Identify which cell holds the provided text, then report its [X, Y] central coordinate. 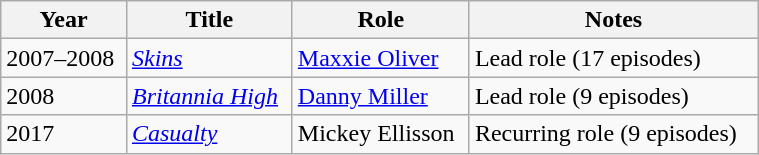
Notes [613, 20]
Lead role (9 episodes) [613, 96]
Skins [209, 58]
Lead role (17 episodes) [613, 58]
2007–2008 [64, 58]
Year [64, 20]
Title [209, 20]
Danny Miller [380, 96]
Recurring role (9 episodes) [613, 134]
2008 [64, 96]
2017 [64, 134]
Maxxie Oliver [380, 58]
Mickey Ellisson [380, 134]
Britannia High [209, 96]
Casualty [209, 134]
Role [380, 20]
